Output the [X, Y] coordinate of the center of the cell containing the given text.  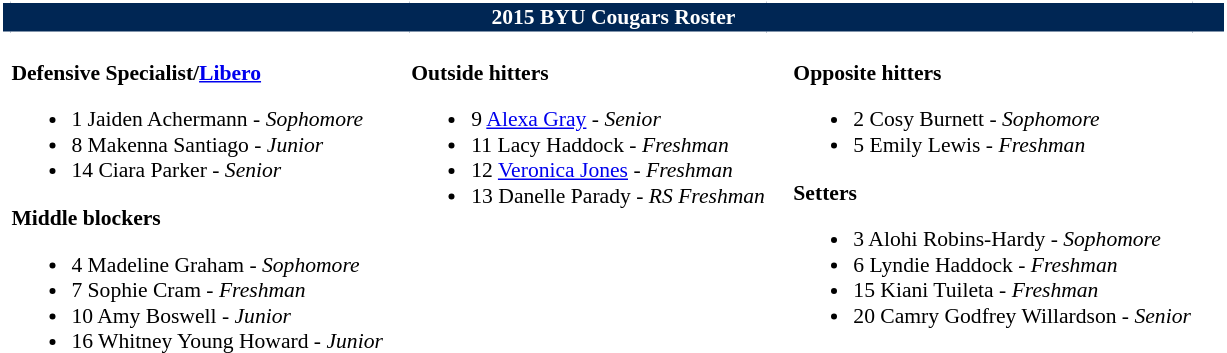
2015 BYU Cougars Roster [614, 18]
